Find where the given text appears and provide that cell's center as [X, Y] coordinate. 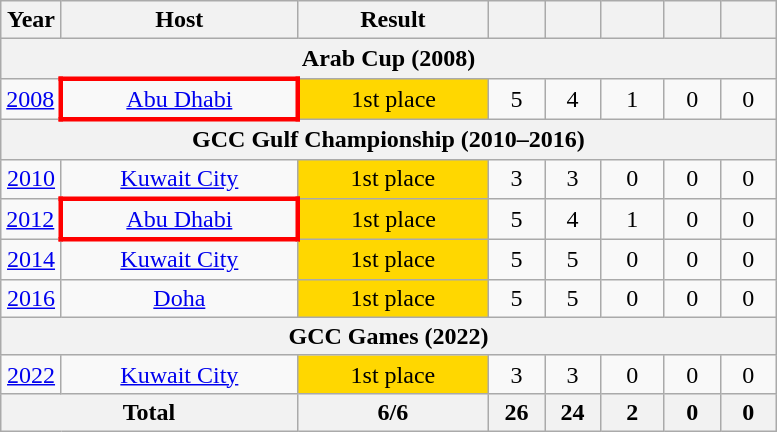
2016 [32, 298]
Doha [179, 298]
2008 [32, 98]
Host [179, 20]
Arab Cup (2008) [389, 59]
6/6 [392, 412]
Year [32, 20]
2012 [32, 220]
Result [392, 20]
2010 [32, 179]
Total [150, 412]
2 [633, 412]
2022 [32, 374]
26 [516, 412]
GCC Games (2022) [389, 336]
2014 [32, 260]
24 [572, 412]
GCC Gulf Championship (2010–2016) [389, 139]
